From the cell containing the given text, extract its center point as (x, y) coordinate. 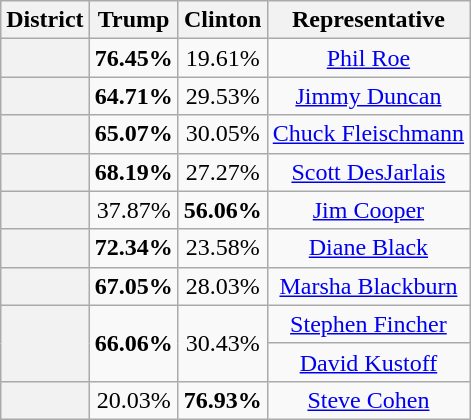
68.19% (134, 172)
Jim Cooper (368, 210)
28.03% (222, 286)
Representative (368, 20)
27.27% (222, 172)
Diane Black (368, 248)
Phil Roe (368, 58)
20.03% (134, 400)
30.05% (222, 134)
Marsha Blackburn (368, 286)
72.34% (134, 248)
65.07% (134, 134)
District (45, 20)
19.61% (222, 58)
Stephen Fincher (368, 324)
76.45% (134, 58)
Clinton (222, 20)
67.05% (134, 286)
Steve Cohen (368, 400)
76.93% (222, 400)
Scott DesJarlais (368, 172)
64.71% (134, 96)
Chuck Fleischmann (368, 134)
66.06% (134, 343)
Jimmy Duncan (368, 96)
29.53% (222, 96)
Trump (134, 20)
37.87% (134, 210)
David Kustoff (368, 362)
23.58% (222, 248)
30.43% (222, 343)
56.06% (222, 210)
